For the text-containing cell, return its midpoint in [X, Y] coordinate format. 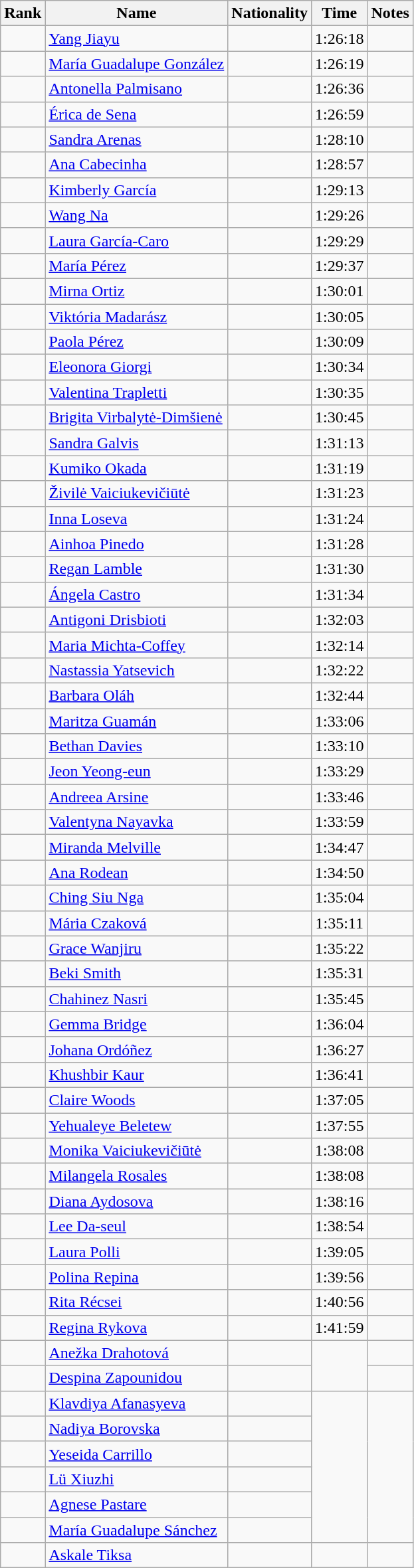
1:36:04 [340, 1024]
Viktória Madarász [137, 317]
Johana Ordóñez [137, 1049]
Wang Na [137, 215]
1:28:10 [340, 139]
1:32:03 [340, 620]
Despina Zapounidou [137, 1378]
Askale Tiksa [137, 1555]
Sandra Galvis [137, 443]
1:26:59 [340, 114]
Paola Pérez [137, 342]
Beki Smith [137, 974]
1:26:36 [340, 89]
Yeseida Carrillo [137, 1454]
1:39:56 [340, 1277]
1:33:29 [340, 772]
Sandra Arenas [137, 139]
Time [340, 13]
1:35:04 [340, 898]
1:30:35 [340, 392]
1:31:23 [340, 493]
Barbara Oláh [137, 695]
Laura García-Caro [137, 240]
Brigita Virbalytė-Dimšienė [137, 418]
1:33:10 [340, 746]
1:26:18 [340, 39]
Ángela Castro [137, 594]
Lee Da-seul [137, 1227]
1:29:13 [340, 190]
1:30:45 [340, 418]
Gemma Bridge [137, 1024]
Érica de Sena [137, 114]
1:29:37 [340, 266]
Polina Repina [137, 1277]
1:29:29 [340, 240]
Antonella Palmisano [137, 89]
Valentina Trapletti [137, 392]
Valentyna Nayavka [137, 822]
Ana Cabecinha [137, 165]
1:31:13 [340, 443]
Diana Aydosova [137, 1201]
1:36:41 [340, 1075]
Mária Czaková [137, 923]
1:33:06 [340, 721]
1:35:45 [340, 999]
1:35:22 [340, 948]
1:30:09 [340, 342]
1:31:30 [340, 569]
María Pérez [137, 266]
1:37:05 [340, 1100]
Maritza Guamán [137, 721]
Yang Jiayu [137, 39]
1:32:14 [340, 645]
1:30:01 [340, 291]
Ching Siu Nga [137, 898]
1:41:59 [340, 1328]
Klavdiya Afanasyeva [137, 1403]
Antigoni Drisbioti [137, 620]
Nadiya Borovska [137, 1429]
Milangela Rosales [137, 1176]
1:30:05 [340, 317]
1:30:34 [340, 367]
Bethan Davies [137, 746]
1:26:19 [340, 64]
Kimberly García [137, 190]
Rita Récsei [137, 1302]
1:37:55 [340, 1126]
Ana Rodean [137, 873]
Živilė Vaiciukevičiūtė [137, 493]
1:33:46 [340, 797]
Notes [390, 13]
Anežka Drahotová [137, 1353]
1:38:54 [340, 1227]
Miranda Melville [137, 847]
Chahinez Nasri [137, 999]
Eleonora Giorgi [137, 367]
María Guadalupe González [137, 64]
1:32:44 [340, 695]
Ainhoa Pinedo [137, 544]
Regan Lamble [137, 569]
Jeon Yeong-eun [137, 772]
Monika Vaiciukevičiūtė [137, 1151]
Regina Rykova [137, 1328]
1:29:26 [340, 215]
Grace Wanjiru [137, 948]
1:40:56 [340, 1302]
Laura Polli [137, 1252]
1:31:28 [340, 544]
1:31:34 [340, 594]
1:32:22 [340, 670]
1:31:19 [340, 468]
Maria Michta-Coffey [137, 645]
1:36:27 [340, 1049]
1:31:24 [340, 519]
Andreea Arsine [137, 797]
Khushbir Kaur [137, 1075]
Name [137, 13]
1:35:11 [340, 923]
1:28:57 [340, 165]
Lü Xiuzhi [137, 1479]
Agnese Pastare [137, 1504]
Nationality [270, 13]
Rank [23, 13]
Claire Woods [137, 1100]
Inna Loseva [137, 519]
Yehualeye Beletew [137, 1126]
1:35:31 [340, 974]
Nastassia Yatsevich [137, 670]
1:38:16 [340, 1201]
Mirna Ortiz [137, 291]
María Guadalupe Sánchez [137, 1529]
1:34:50 [340, 873]
Kumiko Okada [137, 468]
1:39:05 [340, 1252]
1:33:59 [340, 822]
1:34:47 [340, 847]
